Pinpoint the cell where the given text exists, returning its (X, Y) midpoint coordinate. 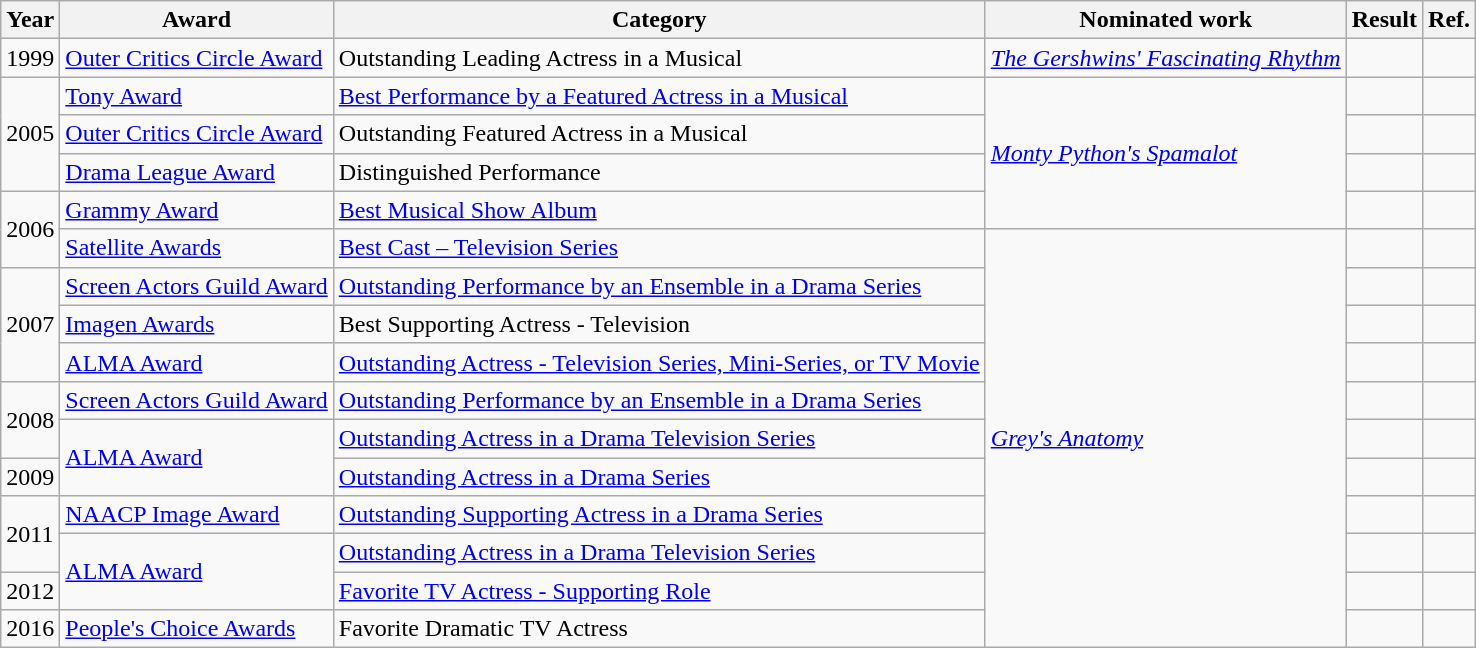
Outstanding Featured Actress in a Musical (659, 134)
Favorite Dramatic TV Actress (659, 629)
2006 (30, 229)
Grey's Anatomy (1166, 438)
Tony Award (196, 96)
The Gershwins' Fascinating Rhythm (1166, 58)
Best Cast – Television Series (659, 248)
2009 (30, 477)
Category (659, 20)
Satellite Awards (196, 248)
Monty Python's Spamalot (1166, 153)
Award (196, 20)
Distinguished Performance (659, 172)
Imagen Awards (196, 324)
Outstanding Actress - Television Series, Mini-Series, or TV Movie (659, 362)
Drama League Award (196, 172)
2012 (30, 591)
Best Musical Show Album (659, 210)
Outstanding Leading Actress in a Musical (659, 58)
People's Choice Awards (196, 629)
Best Performance by a Featured Actress in a Musical (659, 96)
2008 (30, 419)
Favorite TV Actress - Supporting Role (659, 591)
1999 (30, 58)
Outstanding Actress in a Drama Series (659, 477)
Ref. (1450, 20)
2007 (30, 324)
2016 (30, 629)
Result (1384, 20)
2005 (30, 134)
Best Supporting Actress - Television (659, 324)
Grammy Award (196, 210)
Nominated work (1166, 20)
NAACP Image Award (196, 515)
2011 (30, 534)
Outstanding Supporting Actress in a Drama Series (659, 515)
Year (30, 20)
